Extract the [X, Y] coordinate from the center of the cell holding the provided text.  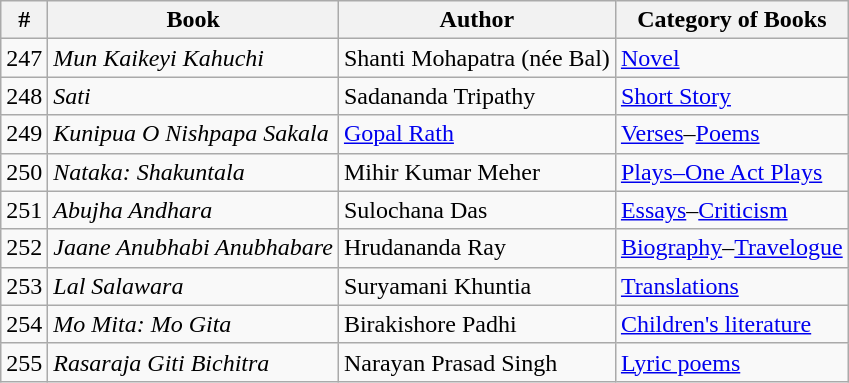
Book [194, 20]
Translations [732, 286]
# [24, 20]
Children's literature [732, 324]
Category of Books [732, 20]
Novel [732, 58]
Mo Mita: Mo Gita [194, 324]
Kunipua O Nishpapa Sakala [194, 134]
249 [24, 134]
Plays–One Act Plays [732, 172]
Gopal Rath [476, 134]
Jaane Anubhabi Anubhabare [194, 248]
252 [24, 248]
Verses–Poems [732, 134]
Abujha Andhara [194, 210]
Sati [194, 96]
255 [24, 362]
Mun Kaikeyi Kahuchi [194, 58]
253 [24, 286]
Short Story [732, 96]
247 [24, 58]
Lal Salawara [194, 286]
Birakishore Padhi [476, 324]
Sadananda Tripathy [476, 96]
Mihir Kumar Meher [476, 172]
248 [24, 96]
251 [24, 210]
Nataka: Shakuntala [194, 172]
Shanti Mohapatra (née Bal) [476, 58]
Sulochana Das [476, 210]
250 [24, 172]
Author [476, 20]
Rasaraja Giti Bichitra [194, 362]
Hrudananda Ray [476, 248]
Lyric poems [732, 362]
Essays–Criticism [732, 210]
254 [24, 324]
Biography–Travelogue [732, 248]
Narayan Prasad Singh [476, 362]
Suryamani Khuntia [476, 286]
